Return (x, y) of the center of cell containing provided text 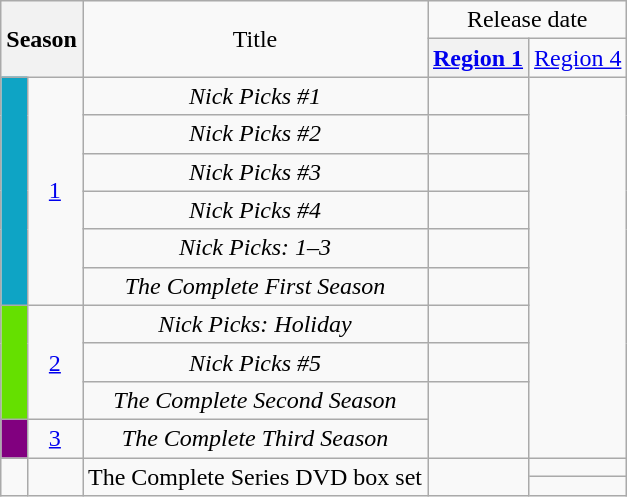
Title (254, 39)
Nick Picks: Holiday (254, 324)
The Complete First Season (254, 286)
The Complete Third Season (254, 438)
The Complete Series DVD box set (254, 477)
Nick Picks #2 (254, 134)
Region 1 (478, 58)
3 (54, 438)
Nick Picks: 1–3 (254, 248)
Nick Picks #3 (254, 172)
Release date (528, 20)
Nick Picks #4 (254, 210)
Region 4 (578, 58)
The Complete Second Season (254, 400)
Nick Picks #1 (254, 96)
Nick Picks #5 (254, 362)
Season (42, 39)
1 (54, 191)
2 (54, 362)
